Search for the cell housing the specified text and yield its (X, Y) center coordinate. 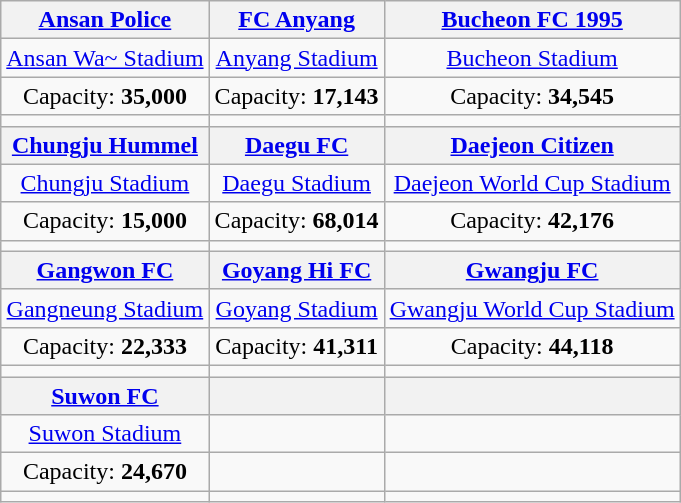
Capacity: 22,333 (105, 346)
Chungju Hummel (105, 145)
Chungju Stadium (105, 183)
Ansan Police (105, 20)
Gwangju World Cup Stadium (532, 308)
Gangwon FC (105, 270)
Bucheon FC 1995 (532, 20)
Gwangju FC (532, 270)
Capacity: 15,000 (105, 221)
Capacity: 34,545 (532, 96)
Capacity: 42,176 (532, 221)
Daejeon World Cup Stadium (532, 183)
FC Anyang (296, 20)
Goyang Hi FC (296, 270)
Capacity: 35,000 (105, 96)
Daegu Stadium (296, 183)
Gangneung Stadium (105, 308)
Suwon FC (105, 395)
Goyang Stadium (296, 308)
Daejeon Citizen (532, 145)
Capacity: 41,311 (296, 346)
Ansan Wa~ Stadium (105, 58)
Daegu FC (296, 145)
Suwon Stadium (105, 434)
Capacity: 68,014 (296, 221)
Capacity: 17,143 (296, 96)
Capacity: 44,118 (532, 346)
Capacity: 24,670 (105, 472)
Anyang Stadium (296, 58)
Bucheon Stadium (532, 58)
